Capture the cell that displays the provided text and extract its (X, Y) central coordinate. 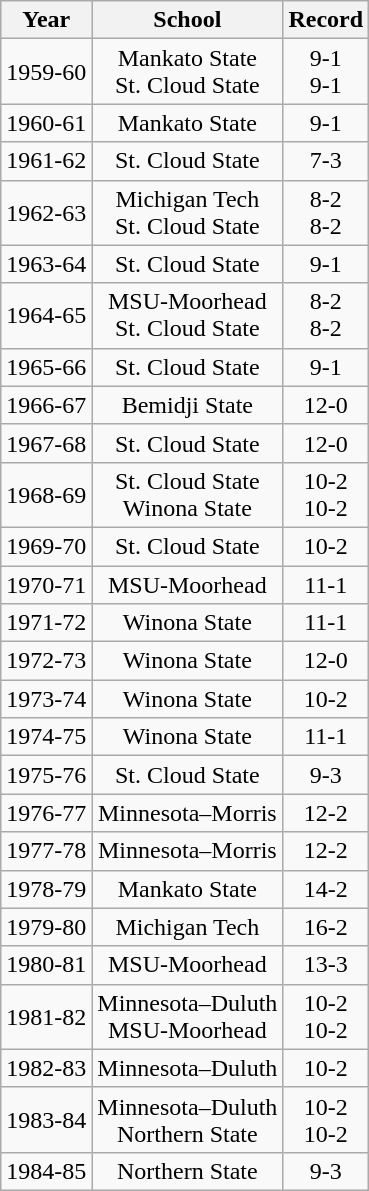
7-3 (326, 161)
St. Cloud StateWinona State (188, 494)
1979-80 (46, 927)
1967-68 (46, 443)
1970-71 (46, 585)
1960-61 (46, 123)
1961-62 (46, 161)
Bemidji State (188, 405)
1969-70 (46, 546)
Record (326, 20)
1978-79 (46, 889)
1980-81 (46, 965)
16-2 (326, 927)
Minnesota–DuluthMSU-Moorhead (188, 1016)
1977-78 (46, 851)
1965-66 (46, 367)
1983-84 (46, 1120)
School (188, 20)
Minnesota–Duluth (188, 1068)
1973-74 (46, 699)
1968-69 (46, 494)
1971-72 (46, 623)
1976-77 (46, 813)
1984-85 (46, 1171)
Year (46, 20)
13-3 (326, 965)
9-19-1 (326, 72)
Michigan TechSt. Cloud State (188, 212)
1962-63 (46, 212)
Northern State (188, 1171)
1964-65 (46, 316)
1963-64 (46, 264)
1981-82 (46, 1016)
1982-83 (46, 1068)
1966-67 (46, 405)
Michigan Tech (188, 927)
Mankato StateSt. Cloud State (188, 72)
1974-75 (46, 737)
MSU-MoorheadSt. Cloud State (188, 316)
1959-60 (46, 72)
14-2 (326, 889)
1975-76 (46, 775)
Minnesota–DuluthNorthern State (188, 1120)
1972-73 (46, 661)
